Detect which cell encompasses the target text, then output its [X, Y] center coordinate. 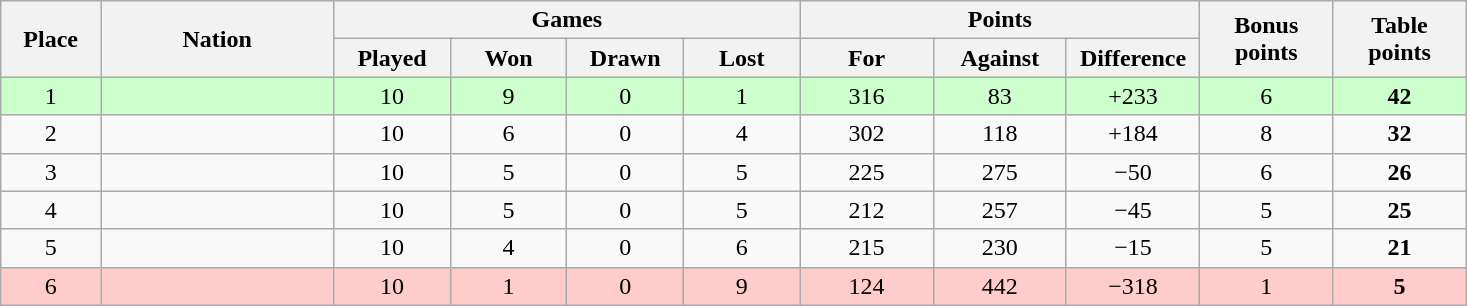
Lost [742, 58]
26 [1400, 172]
Won [508, 58]
118 [1000, 134]
−50 [1132, 172]
275 [1000, 172]
Games [567, 20]
3 [51, 172]
2 [51, 134]
42 [1400, 96]
230 [1000, 248]
257 [1000, 210]
−15 [1132, 248]
Played [392, 58]
Tablepoints [1400, 39]
8 [1266, 134]
225 [866, 172]
−318 [1132, 286]
Drawn [626, 58]
442 [1000, 286]
32 [1400, 134]
83 [1000, 96]
+233 [1132, 96]
215 [866, 248]
124 [866, 286]
+184 [1132, 134]
Place [51, 39]
Against [1000, 58]
Nation [218, 39]
316 [866, 96]
25 [1400, 210]
21 [1400, 248]
Difference [1132, 58]
Points [1000, 20]
Bonuspoints [1266, 39]
212 [866, 210]
For [866, 58]
−45 [1132, 210]
302 [866, 134]
